Output the [x, y] coordinate of the center of the cell containing the given text.  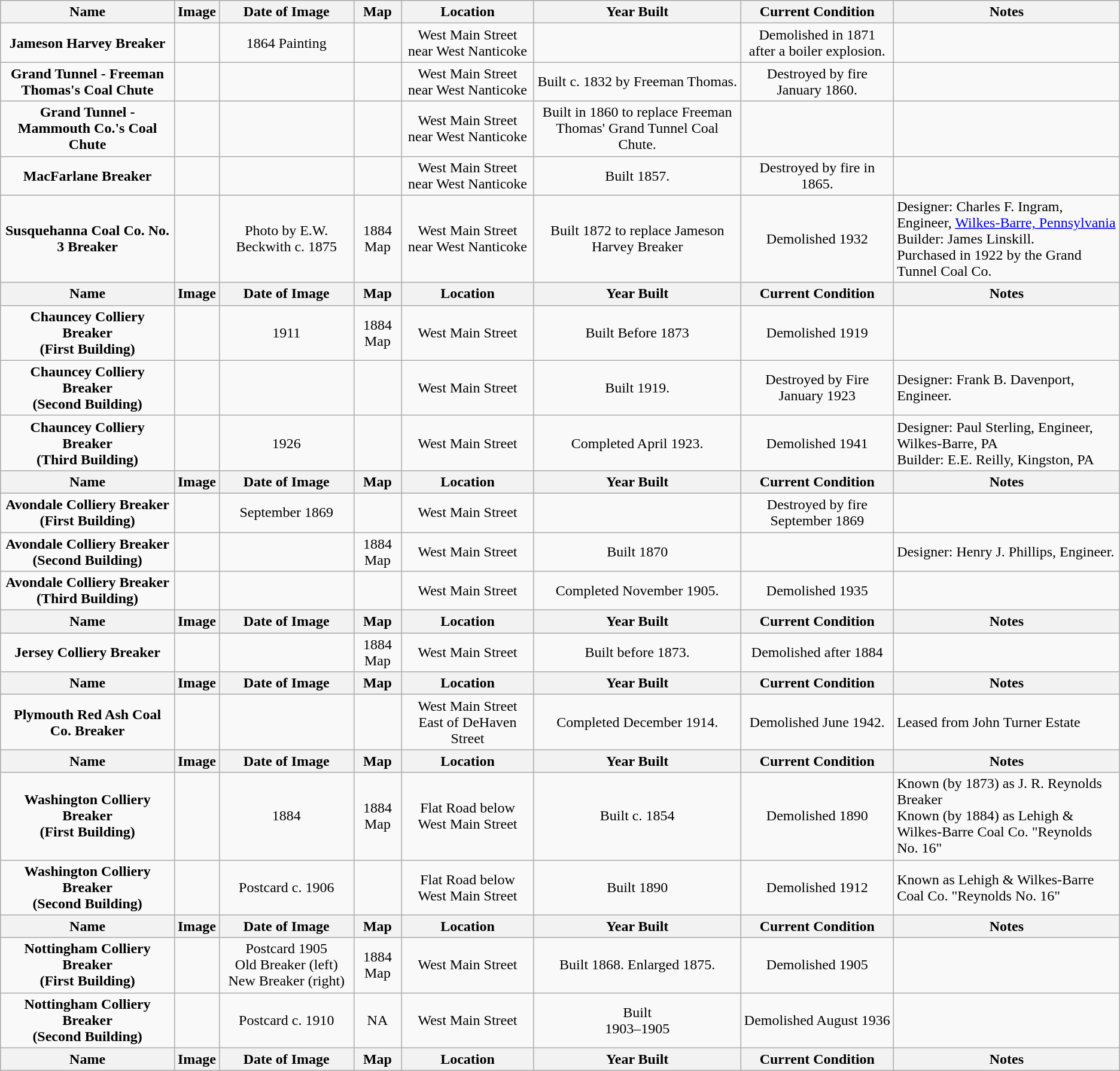
Destroyed by Fire January 1923 [817, 388]
Chauncey Colliery Breaker(Second Building) [87, 388]
Built1903–1905 [637, 1020]
Demolished 1935 [817, 591]
Demolished in 1871 after a boiler explosion. [817, 43]
Jameson Harvey Breaker [87, 43]
Postcard c. 1906 [286, 887]
Built 1870 [637, 552]
Demolished 1890 [817, 816]
Demolished 1919 [817, 333]
West Main StreetEast of DeHaven Street [468, 722]
Avondale Colliery Breaker(Second Building) [87, 552]
Washington Colliery Breaker(Second Building) [87, 887]
Designer: Charles F. Ingram, Engineer, Wilkes-Barre, PennsylvaniaBuilder: James Linskill.Purchased in 1922 by the Grand Tunnel Coal Co. [1007, 239]
Built c. 1854 [637, 816]
Built 1890 [637, 887]
Demolished 1932 [817, 239]
Susquehanna Coal Co. No. 3 Breaker [87, 239]
Built Before 1873 [637, 333]
Postcard 1905Old Breaker (left) New Breaker (right) [286, 965]
Demolished after 1884 [817, 652]
Destroyed by fire January 1860. [817, 81]
Avondale Colliery Breaker(First Building) [87, 512]
Nottingham Colliery Breaker(First Building) [87, 965]
Known (by 1873) as J. R. Reynolds BreakerKnown (by 1884) as Lehigh & Wilkes-Barre Coal Co. "Reynolds No. 16" [1007, 816]
MacFarlane Breaker [87, 176]
Completed April 1923. [637, 443]
Grand Tunnel - Mammouth Co.'s Coal Chute [87, 129]
1864 Painting [286, 43]
Postcard c. 1910 [286, 1020]
Built 1857. [637, 176]
Designer: Henry J. Phillips, Engineer. [1007, 552]
Grand Tunnel - Freeman Thomas's Coal Chute [87, 81]
Designer: Frank B. Davenport, Engineer. [1007, 388]
September 1869 [286, 512]
Avondale Colliery Breaker(Third Building) [87, 591]
Chauncey Colliery Breaker(First Building) [87, 333]
NA [378, 1020]
1911 [286, 333]
Built in 1860 to replace Freeman Thomas' Grand Tunnel Coal Chute. [637, 129]
Leased from John Turner Estate [1007, 722]
Photo by E.W. Beckwith c. 1875 [286, 239]
1884 [286, 816]
Destroyed by fire in 1865. [817, 176]
Built 1868. Enlarged 1875. [637, 965]
Known as Lehigh & Wilkes-Barre Coal Co. "Reynolds No. 16" [1007, 887]
Jersey Colliery Breaker [87, 652]
1926 [286, 443]
Completed November 1905. [637, 591]
Demolished 1905 [817, 965]
Washington Colliery Breaker(First Building) [87, 816]
Built before 1873. [637, 652]
Demolished 1912 [817, 887]
Nottingham Colliery Breaker(Second Building) [87, 1020]
Demolished June 1942. [817, 722]
Designer: Paul Sterling, Engineer, Wilkes-Barre, PABuilder: E.E. Reilly, Kingston, PA [1007, 443]
Plymouth Red Ash Coal Co. Breaker [87, 722]
Completed December 1914. [637, 722]
Built 1919. [637, 388]
Destroyed by fire September 1869 [817, 512]
Built 1872 to replace Jameson Harvey Breaker [637, 239]
Demolished August 1936 [817, 1020]
Chauncey Colliery Breaker(Third Building) [87, 443]
Demolished 1941 [817, 443]
Built c. 1832 by Freeman Thomas. [637, 81]
